Find where the given text appears and provide that cell's center as (X, Y) coordinate. 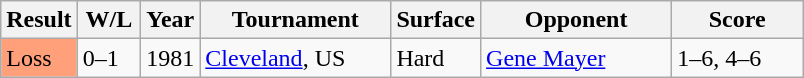
Surface (436, 20)
W/L (109, 20)
Loss (39, 58)
Hard (436, 58)
Result (39, 20)
0–1 (109, 58)
1–6, 4–6 (738, 58)
Cleveland, US (296, 58)
1981 (170, 58)
Year (170, 20)
Gene Mayer (576, 58)
Tournament (296, 20)
Opponent (576, 20)
Score (738, 20)
